For the text-containing cell, return its midpoint in (x, y) coordinate format. 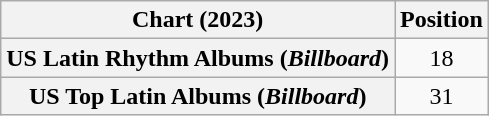
31 (442, 96)
Position (442, 20)
Chart (2023) (198, 20)
18 (442, 58)
US Latin Rhythm Albums (Billboard) (198, 58)
US Top Latin Albums (Billboard) (198, 96)
